Scan for the cell matching the given text and deliver its [x, y] coordinate at center. 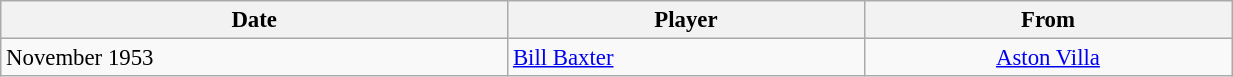
Bill Baxter [686, 58]
Date [254, 20]
Player [686, 20]
From [1048, 20]
November 1953 [254, 58]
Aston Villa [1048, 58]
